Detect which cell encompasses the target text, then output its [X, Y] center coordinate. 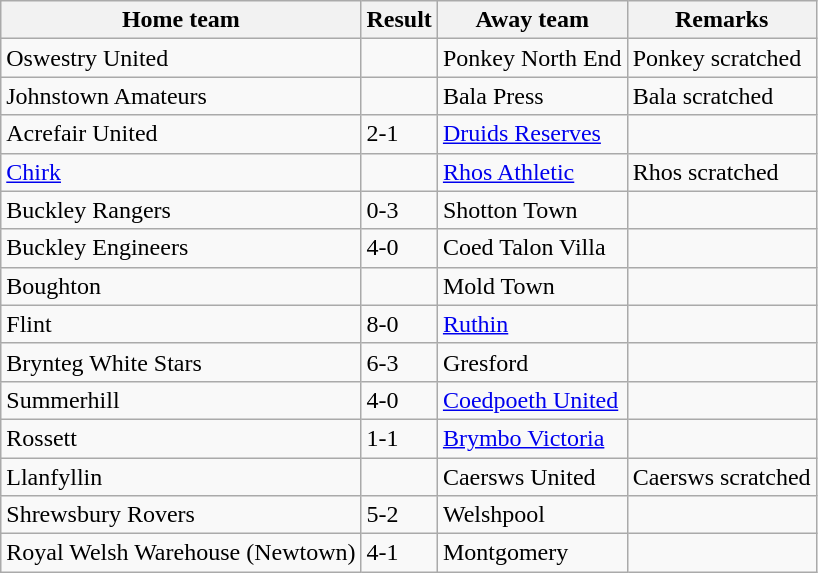
1-1 [399, 438]
Caersws United [532, 477]
Rhos Athletic [532, 172]
Coedpoeth United [532, 400]
Royal Welsh Warehouse (Newtown) [181, 553]
Summerhill [181, 400]
Brymbo Victoria [532, 438]
Shrewsbury Rovers [181, 515]
Rossett [181, 438]
0-3 [399, 210]
Brynteg White Stars [181, 362]
8-0 [399, 324]
Welshpool [532, 515]
Buckley Engineers [181, 248]
Boughton [181, 286]
Home team [181, 20]
Buckley Rangers [181, 210]
Coed Talon Villa [532, 248]
Montgomery [532, 553]
Caersws scratched [722, 477]
4-1 [399, 553]
5-2 [399, 515]
Llanfyllin [181, 477]
Bala Press [532, 96]
Bala scratched [722, 96]
Away team [532, 20]
Mold Town [532, 286]
Rhos scratched [722, 172]
Result [399, 20]
Ruthin [532, 324]
6-3 [399, 362]
Remarks [722, 20]
Ponkey North End [532, 58]
Flint [181, 324]
Oswestry United [181, 58]
Chirk [181, 172]
Druids Reserves [532, 134]
Johnstown Amateurs [181, 96]
Acrefair United [181, 134]
Gresford [532, 362]
2-1 [399, 134]
Ponkey scratched [722, 58]
Shotton Town [532, 210]
